Pinpoint the cell where the given text exists, returning its [X, Y] midpoint coordinate. 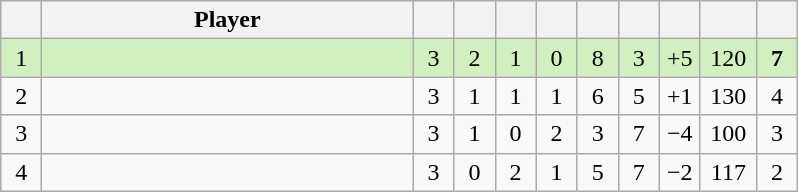
6 [598, 96]
−4 [680, 134]
+5 [680, 58]
−2 [680, 172]
100 [728, 134]
Player [228, 20]
117 [728, 172]
130 [728, 96]
120 [728, 58]
+1 [680, 96]
8 [598, 58]
